Capture the cell that displays the provided text and extract its (X, Y) central coordinate. 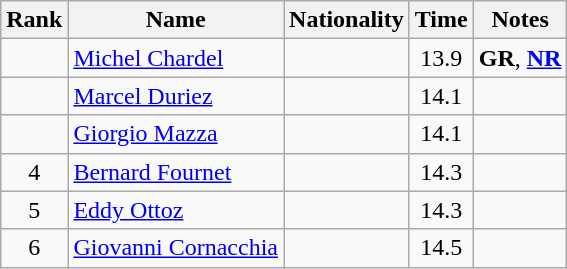
Bernard Fournet (176, 172)
Name (176, 20)
Eddy Ottoz (176, 210)
14.5 (441, 248)
Michel Chardel (176, 58)
Time (441, 20)
Nationality (347, 20)
Rank (34, 20)
Marcel Duriez (176, 96)
Giovanni Cornacchia (176, 248)
6 (34, 248)
5 (34, 210)
Notes (520, 20)
13.9 (441, 58)
GR, NR (520, 58)
Giorgio Mazza (176, 134)
4 (34, 172)
